Provide the [x, y] coordinate of the cell's center where the given text is located.  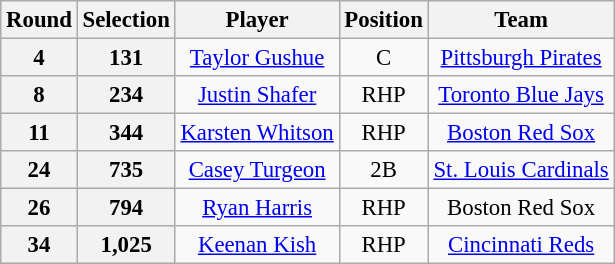
Selection [126, 20]
Round [39, 20]
24 [39, 170]
Cincinnati Reds [521, 245]
131 [126, 58]
794 [126, 208]
1,025 [126, 245]
C [384, 58]
Toronto Blue Jays [521, 95]
Player [257, 20]
4 [39, 58]
2B [384, 170]
Taylor Gushue [257, 58]
735 [126, 170]
Casey Turgeon [257, 170]
Justin Shafer [257, 95]
344 [126, 133]
234 [126, 95]
Position [384, 20]
Ryan Harris [257, 208]
Keenan Kish [257, 245]
Team [521, 20]
26 [39, 208]
8 [39, 95]
Karsten Whitson [257, 133]
34 [39, 245]
11 [39, 133]
St. Louis Cardinals [521, 170]
Pittsburgh Pirates [521, 58]
